Identify which cell holds the provided text, then report its [X, Y] central coordinate. 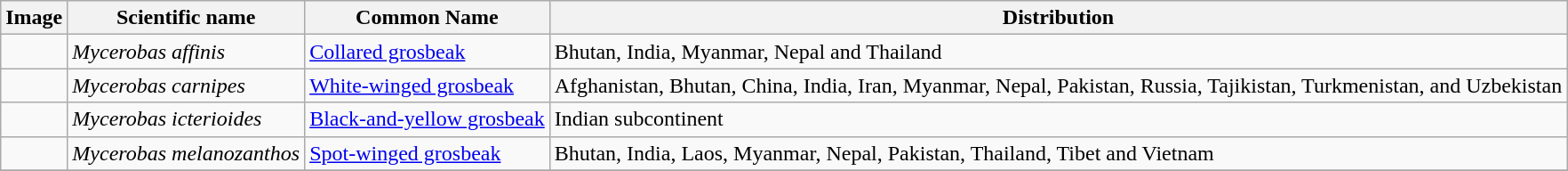
Bhutan, India, Myanmar, Nepal and Thailand [1058, 52]
Bhutan, India, Laos, Myanmar, Nepal, Pakistan, Thailand, Tibet and Vietnam [1058, 153]
Mycerobas melanozanthos [187, 153]
Scientific name [187, 18]
White-winged grosbeak [428, 85]
Black-and-yellow grosbeak [428, 119]
Afghanistan, Bhutan, China, India, Iran, Myanmar, Nepal, Pakistan, Russia, Tajikistan, Turkmenistan, and Uzbekistan [1058, 85]
Collared grosbeak [428, 52]
Mycerobas icterioides [187, 119]
Spot-winged grosbeak [428, 153]
Distribution [1058, 18]
Common Name [428, 18]
Indian subcontinent [1058, 119]
Mycerobas carnipes [187, 85]
Mycerobas affinis [187, 52]
Image [34, 18]
